Output the (x, y) coordinate of the center of the cell containing the given text.  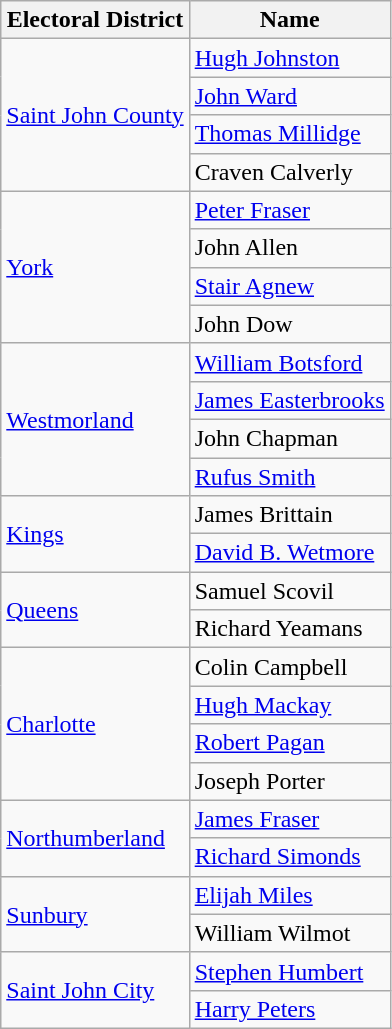
Saint John City (95, 990)
John Ward (290, 96)
Northumberland (95, 838)
John Chapman (290, 438)
David B. Wetmore (290, 553)
William Wilmot (290, 933)
Robert Pagan (290, 743)
Saint John County (95, 115)
Richard Simonds (290, 857)
Stair Agnew (290, 286)
Elijah Miles (290, 895)
William Botsford (290, 362)
Name (290, 20)
Colin Campbell (290, 667)
Kings (95, 534)
Hugh Johnston (290, 58)
Thomas Millidge (290, 134)
James Brittain (290, 515)
Richard Yeamans (290, 629)
Sunbury (95, 914)
York (95, 267)
Stephen Humbert (290, 971)
Charlotte (95, 724)
Peter Fraser (290, 210)
Hugh Mackay (290, 705)
Samuel Scovil (290, 591)
Queens (95, 610)
James Easterbrooks (290, 400)
Harry Peters (290, 1009)
Electoral District (95, 20)
John Allen (290, 248)
Rufus Smith (290, 477)
John Dow (290, 324)
Joseph Porter (290, 781)
James Fraser (290, 819)
Westmorland (95, 419)
Craven Calverly (290, 172)
